Output the [x, y] coordinate of the center of the cell containing the given text.  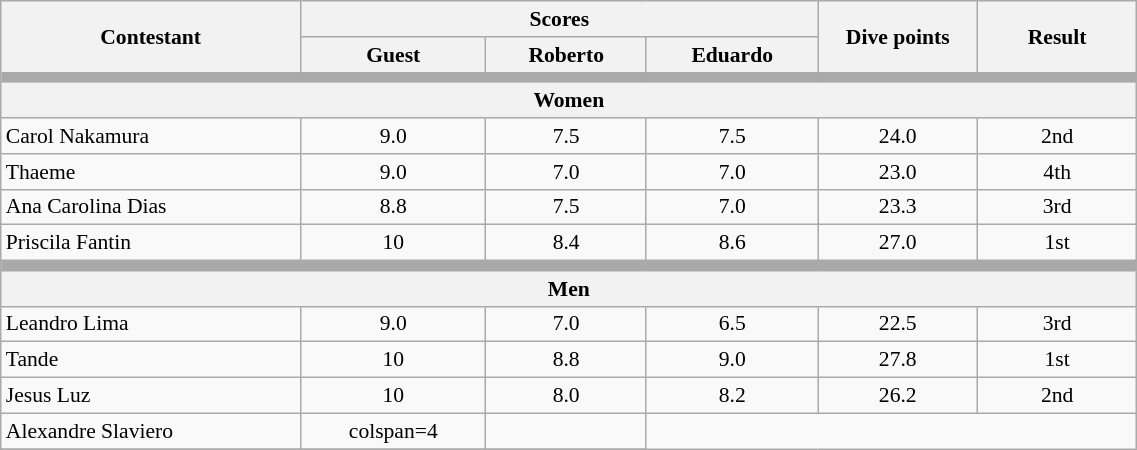
Jesus Luz [151, 396]
27.0 [898, 243]
Men [569, 289]
8.4 [566, 243]
Contestant [151, 36]
27.8 [898, 360]
23.0 [898, 172]
Tande [151, 360]
6.5 [732, 324]
22.5 [898, 324]
Roberto [566, 55]
23.3 [898, 207]
8.6 [732, 243]
8.2 [732, 396]
Alexandre Slaviero [151, 431]
Carol Nakamura [151, 136]
Eduardo [732, 55]
Thaeme [151, 172]
Priscila Fantin [151, 243]
4th [1056, 172]
colspan=4 [394, 431]
24.0 [898, 136]
Scores [560, 19]
Leandro Lima [151, 324]
8.0 [566, 396]
Guest [394, 55]
Women [569, 101]
Result [1056, 36]
Ana Carolina Dias [151, 207]
26.2 [898, 396]
Dive points [898, 36]
